Capture the cell that displays the provided text and extract its (x, y) central coordinate. 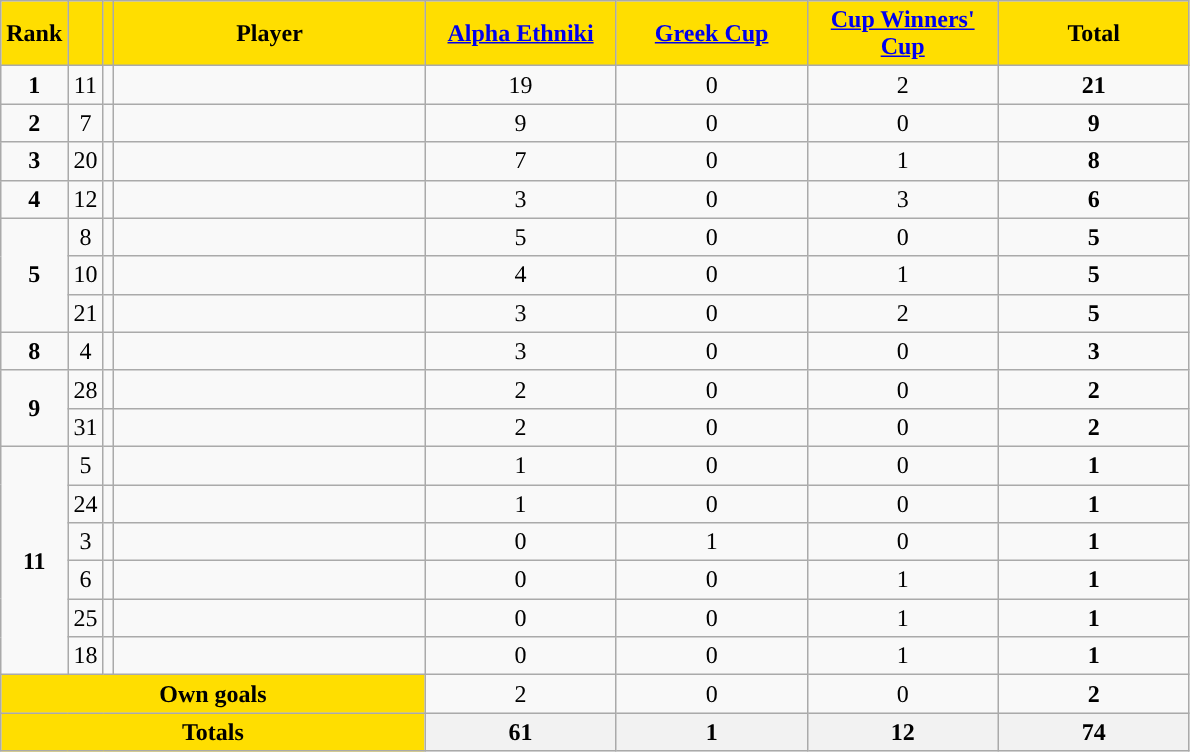
25 (86, 618)
Cup Winners' Cup (902, 34)
19 (520, 85)
74 (1094, 732)
31 (86, 427)
20 (86, 161)
Total (1094, 34)
Rank (34, 34)
24 (86, 503)
Totals (213, 732)
Player (270, 34)
Greek Cup (712, 34)
61 (520, 732)
10 (86, 275)
28 (86, 389)
Own goals (213, 694)
18 (86, 656)
Alpha Ethniki (520, 34)
